Find where the given text appears and provide that cell's center as (X, Y) coordinate. 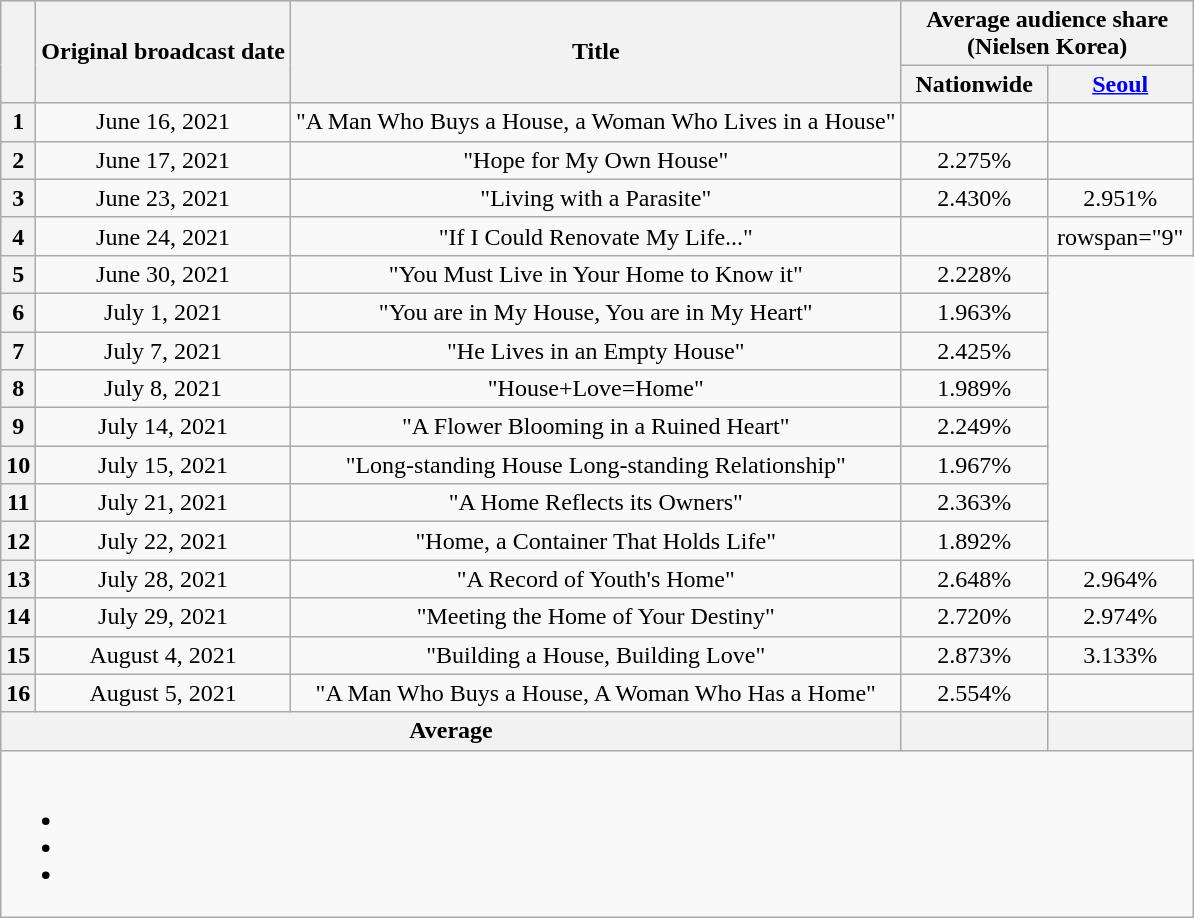
16 (18, 693)
1.963% (974, 312)
"You Must Live in Your Home to Know it" (596, 274)
July 29, 2021 (164, 617)
Seoul (1120, 84)
July 21, 2021 (164, 503)
7 (18, 351)
"A Record of Youth's Home" (596, 579)
July 7, 2021 (164, 351)
July 14, 2021 (164, 427)
August 5, 2021 (164, 693)
Original broadcast date (164, 52)
August 4, 2021 (164, 655)
Nationwide (974, 84)
July 15, 2021 (164, 465)
July 1, 2021 (164, 312)
2.430% (974, 198)
"A Home Reflects its Owners" (596, 503)
"A Flower Blooming in a Ruined Heart" (596, 427)
3 (18, 198)
1.892% (974, 541)
July 8, 2021 (164, 389)
July 28, 2021 (164, 579)
3.133% (1120, 655)
8 (18, 389)
"He Lives in an Empty House" (596, 351)
2.275% (974, 160)
June 16, 2021 (164, 122)
"Home, a Container That Holds Life" (596, 541)
15 (18, 655)
Title (596, 52)
2.720% (974, 617)
2.363% (974, 503)
2.249% (974, 427)
2.951% (1120, 198)
2.974% (1120, 617)
"Living with a Parasite" (596, 198)
July 22, 2021 (164, 541)
1.989% (974, 389)
June 23, 2021 (164, 198)
10 (18, 465)
14 (18, 617)
2.425% (974, 351)
1.967% (974, 465)
5 (18, 274)
"If I Could Renovate My Life..." (596, 236)
"A Man Who Buys a House, a Woman Who Lives in a House" (596, 122)
"Hope for My Own House" (596, 160)
"Building a House, Building Love" (596, 655)
2.964% (1120, 579)
rowspan="9" (1120, 236)
"Long-standing House Long-standing Relationship" (596, 465)
2 (18, 160)
2.228% (974, 274)
2.554% (974, 693)
1 (18, 122)
"A Man Who Buys a House, A Woman Who Has a Home" (596, 693)
12 (18, 541)
"House+Love=Home" (596, 389)
2.873% (974, 655)
13 (18, 579)
"You are in My House, You are in My Heart" (596, 312)
Average audience share(Nielsen Korea) (1047, 32)
6 (18, 312)
11 (18, 503)
June 24, 2021 (164, 236)
"Meeting the Home of Your Destiny" (596, 617)
June 30, 2021 (164, 274)
4 (18, 236)
Average (451, 731)
9 (18, 427)
June 17, 2021 (164, 160)
2.648% (974, 579)
